Scan for the cell matching the given text and deliver its (X, Y) coordinate at center. 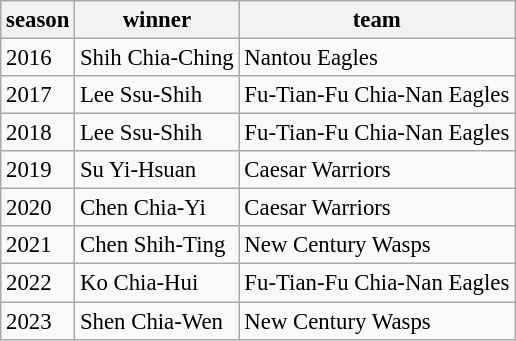
winner (157, 20)
Ko Chia-Hui (157, 283)
2017 (38, 95)
2020 (38, 208)
season (38, 20)
Shih Chia-Ching (157, 58)
Chen Chia-Yi (157, 208)
Su Yi-Hsuan (157, 170)
2019 (38, 170)
2016 (38, 58)
Chen Shih-Ting (157, 245)
Shen Chia-Wen (157, 321)
Nantou Eagles (377, 58)
2023 (38, 321)
team (377, 20)
2022 (38, 283)
2021 (38, 245)
2018 (38, 133)
